Output the (X, Y) coordinate of the center of the cell containing the given text.  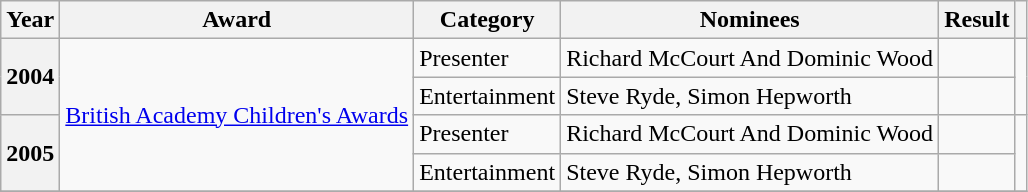
Award (237, 20)
Category (488, 20)
2005 (30, 153)
British Academy Children's Awards (237, 115)
Year (30, 20)
Result (977, 20)
2004 (30, 77)
Nominees (750, 20)
